Scan for the cell matching the given text and deliver its (X, Y) coordinate at center. 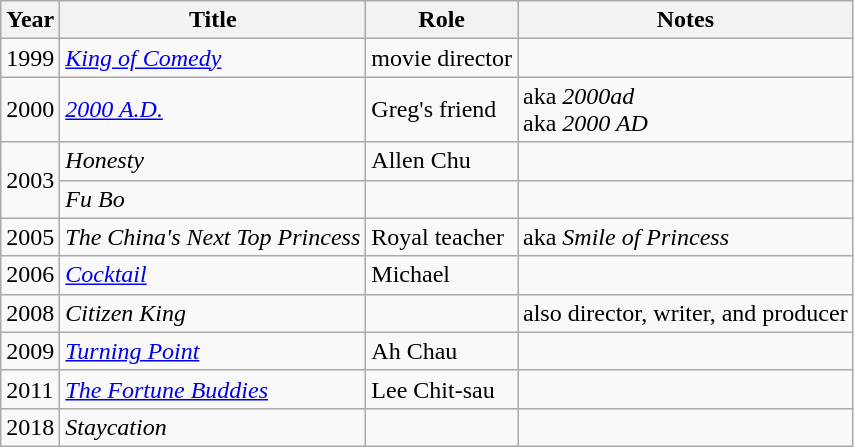
2003 (30, 180)
movie director (442, 58)
The Fortune Buddies (213, 389)
Role (442, 20)
also director, writer, and producer (686, 313)
Year (30, 20)
2009 (30, 351)
Notes (686, 20)
Fu Bo (213, 199)
Title (213, 20)
Staycation (213, 427)
Lee Chit-sau (442, 389)
Cocktail (213, 275)
Citizen King (213, 313)
2018 (30, 427)
Honesty (213, 161)
Ah Chau (442, 351)
aka Smile of Princess (686, 237)
Michael (442, 275)
2000 A.D. (213, 110)
1999 (30, 58)
2011 (30, 389)
Greg's friend (442, 110)
2008 (30, 313)
2000 (30, 110)
The China's Next Top Princess (213, 237)
2005 (30, 237)
King of Comedy (213, 58)
Allen Chu (442, 161)
2006 (30, 275)
Royal teacher (442, 237)
Turning Point (213, 351)
aka 2000ad aka 2000 AD (686, 110)
